Find where the given text appears and provide that cell's center as (x, y) coordinate. 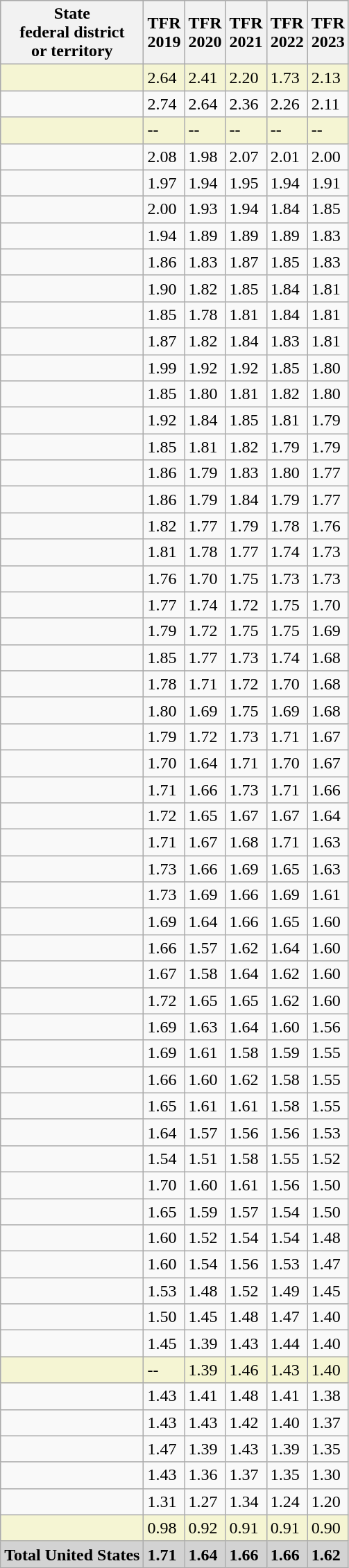
2.11 (327, 104)
2.13 (327, 78)
1.90 (164, 288)
1.44 (287, 1344)
1.46 (246, 1370)
1.30 (327, 1475)
0.92 (205, 1528)
2.41 (205, 78)
2.26 (287, 104)
1.99 (164, 368)
1.20 (327, 1501)
1.49 (287, 1291)
0.98 (164, 1528)
TFR2023 (327, 33)
1.24 (287, 1501)
1.91 (327, 183)
2.07 (246, 157)
1.95 (246, 183)
1.34 (246, 1501)
Total United States (72, 1554)
1.31 (164, 1501)
Statefederal district or territory (72, 33)
1.38 (327, 1396)
TFR2019 (164, 33)
2.08 (164, 157)
2.36 (246, 104)
1.42 (246, 1422)
1.97 (164, 183)
1.93 (205, 209)
0.90 (327, 1528)
TFR2022 (287, 33)
TFR2021 (246, 33)
TFR2020 (205, 33)
2.74 (164, 104)
1.51 (205, 1159)
1.36 (205, 1475)
1.98 (205, 157)
1.27 (205, 1501)
2.01 (287, 157)
2.20 (246, 78)
